Search for the cell housing the specified text and yield its (x, y) center coordinate. 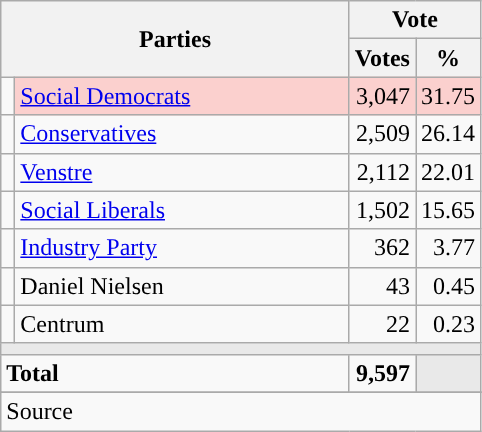
15.65 (448, 210)
Vote (414, 20)
3.77 (448, 248)
362 (382, 248)
Conservatives (182, 134)
1,502 (382, 210)
31.75 (448, 96)
Social Democrats (182, 96)
22 (382, 324)
22.01 (448, 172)
Centrum (182, 324)
Industry Party (182, 248)
0.45 (448, 286)
26.14 (448, 134)
0.23 (448, 324)
Total (176, 373)
3,047 (382, 96)
2,112 (382, 172)
Votes (382, 58)
2,509 (382, 134)
Source (241, 411)
Venstre (182, 172)
Parties (176, 39)
Social Liberals (182, 210)
9,597 (382, 373)
Daniel Nielsen (182, 286)
% (448, 58)
43 (382, 286)
